Capture the cell that displays the provided text and extract its [X, Y] central coordinate. 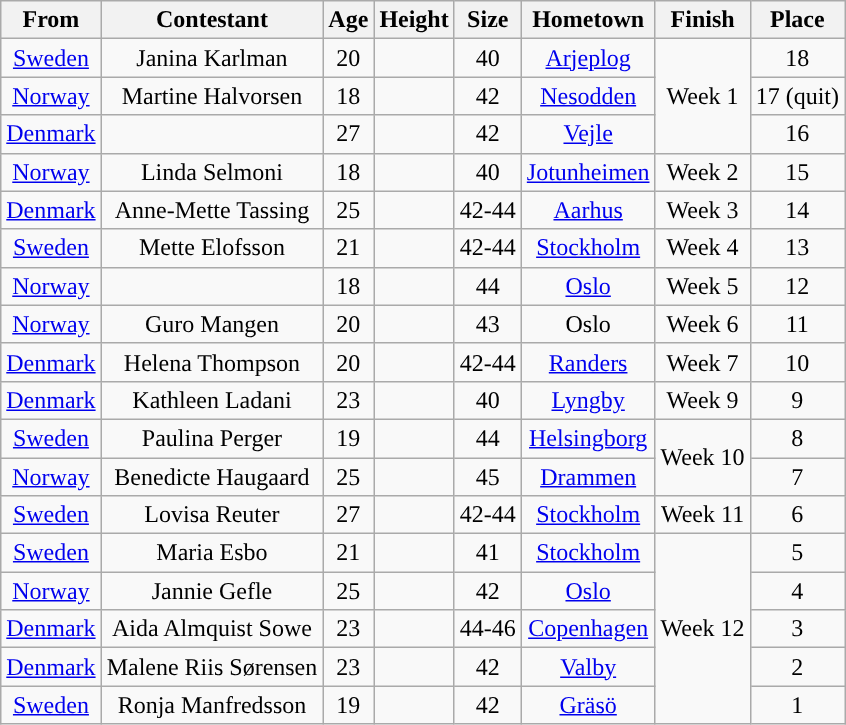
Mette Elofsson [212, 248]
Maria Esbo [212, 553]
Helena Thompson [212, 362]
16 [797, 134]
Aida Almquist Sowe [212, 629]
Guro Mangen [212, 324]
Place [797, 20]
Anne-Mette Tassing [212, 210]
Martine Halvorsen [212, 96]
Week 7 [702, 362]
9 [797, 400]
11 [797, 324]
14 [797, 210]
Jannie Gefle [212, 591]
Week 5 [702, 286]
4 [797, 591]
Lyngby [588, 400]
12 [797, 286]
45 [488, 477]
Week 1 [702, 96]
Week 11 [702, 515]
6 [797, 515]
Linda Selmoni [212, 172]
5 [797, 553]
Week 10 [702, 457]
17 (quit) [797, 96]
Drammen [588, 477]
13 [797, 248]
Kathleen Ladani [212, 400]
Hometown [588, 20]
Helsingborg [588, 438]
Ronja Manfredsson [212, 705]
Week 2 [702, 172]
Week 4 [702, 248]
43 [488, 324]
Benedicte Haugaard [212, 477]
Contestant [212, 20]
Finish [702, 20]
1 [797, 705]
Valby [588, 667]
Copenhagen [588, 629]
Randers [588, 362]
15 [797, 172]
Week 6 [702, 324]
From [51, 20]
Gräsö [588, 705]
Size [488, 20]
44-46 [488, 629]
7 [797, 477]
Arjeplog [588, 58]
Jotunheimen [588, 172]
41 [488, 553]
Janina Karlman [212, 58]
Week 3 [702, 210]
2 [797, 667]
Vejle [588, 134]
Nesodden [588, 96]
3 [797, 629]
Malene Riis Sørensen [212, 667]
Week 9 [702, 400]
Height [414, 20]
Aarhus [588, 210]
Lovisa Reuter [212, 515]
Week 12 [702, 629]
8 [797, 438]
10 [797, 362]
Age [348, 20]
Paulina Perger [212, 438]
